Pinpoint the cell where the given text exists, returning its (x, y) midpoint coordinate. 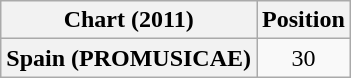
Chart (2011) (129, 20)
30 (304, 58)
Spain (PROMUSICAE) (129, 58)
Position (304, 20)
